From the cell containing the given text, extract its center point as (X, Y) coordinate. 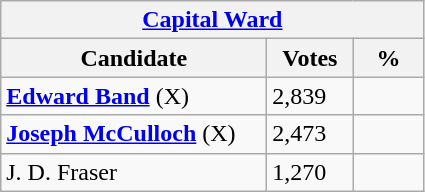
Edward Band (X) (134, 96)
Votes (310, 58)
Capital Ward (212, 20)
2,839 (310, 96)
Joseph McCulloch (X) (134, 134)
Candidate (134, 58)
J. D. Fraser (134, 172)
1,270 (310, 172)
% (388, 58)
2,473 (310, 134)
